Output the [X, Y] coordinate of the center of the cell containing the given text.  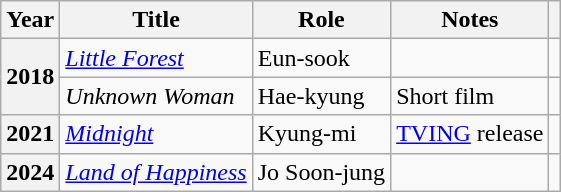
2024 [30, 172]
Short film [470, 96]
Eun-sook [321, 58]
TVING release [470, 134]
Little Forest [156, 58]
Title [156, 20]
Notes [470, 20]
Midnight [156, 134]
2018 [30, 77]
Role [321, 20]
Land of Happiness [156, 172]
Kyung-mi [321, 134]
Unknown Woman [156, 96]
Jo Soon-jung [321, 172]
Year [30, 20]
Hae-kyung [321, 96]
2021 [30, 134]
